Capture the cell that displays the provided text and extract its (X, Y) central coordinate. 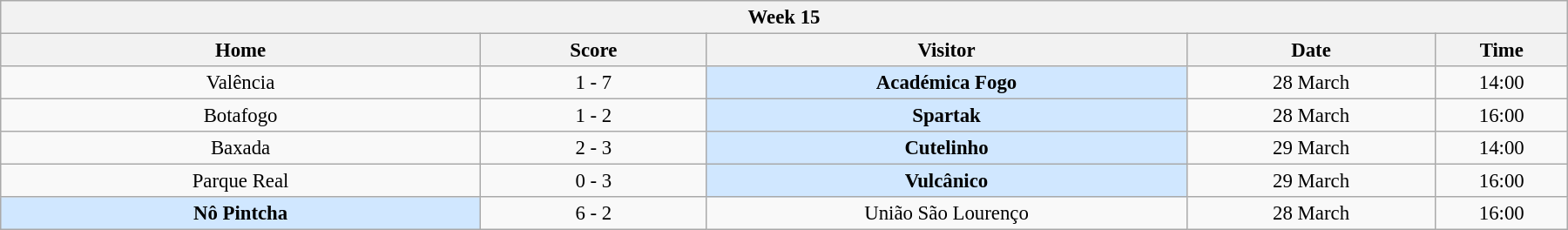
Home (240, 51)
Date (1310, 51)
Score (594, 51)
Visitor (947, 51)
Botafogo (240, 116)
Parque Real (240, 181)
1 - 2 (594, 116)
Cutelinho (947, 148)
0 - 3 (594, 181)
Spartak (947, 116)
Nô Pintcha (240, 213)
1 - 7 (594, 83)
Baxada (240, 148)
Valência (240, 83)
6 - 2 (594, 213)
Académica Fogo (947, 83)
2 - 3 (594, 148)
Time (1502, 51)
Vulcânico (947, 181)
União São Lourenço (947, 213)
Week 15 (784, 17)
